Provide the [X, Y] coordinate of the cell's center where the given text is located.  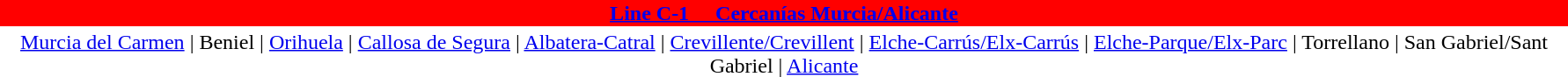
Line C-1 Cercanías Murcia/Alicante [784, 13]
